Pinpoint the cell where the given text exists, returning its [X, Y] midpoint coordinate. 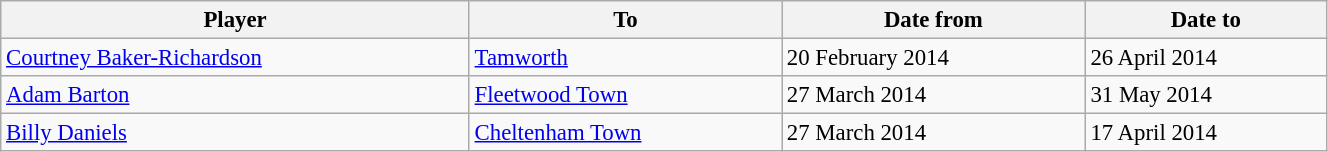
To [625, 20]
Date to [1206, 20]
26 April 2014 [1206, 58]
Tamworth [625, 58]
Billy Daniels [236, 133]
Adam Barton [236, 95]
Player [236, 20]
Fleetwood Town [625, 95]
Cheltenham Town [625, 133]
17 April 2014 [1206, 133]
Date from [934, 20]
31 May 2014 [1206, 95]
20 February 2014 [934, 58]
Courtney Baker-Richardson [236, 58]
